Determine the (X, Y) coordinate at the center of the cell enclosing the given text.  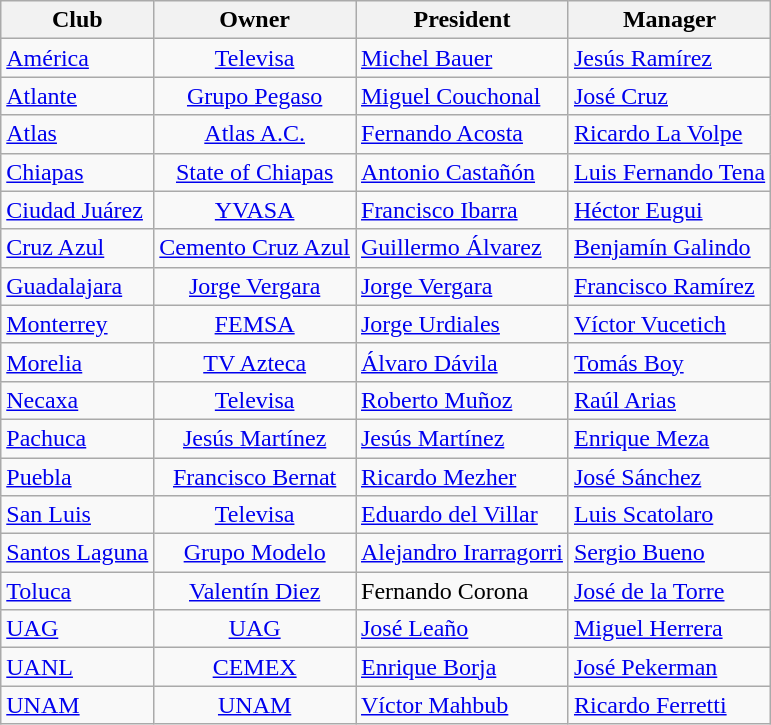
José Sánchez (669, 477)
Necaxa (78, 400)
Morelia (78, 362)
Luis Scatolaro (669, 515)
Chiapas (78, 172)
Pachuca (78, 438)
Raúl Arias (669, 400)
FEMSA (255, 324)
Guadalajara (78, 286)
Miguel Herrera (669, 629)
CEMEX (255, 667)
Jesús Ramírez (669, 58)
San Luis (78, 515)
Grupo Modelo (255, 553)
Toluca (78, 591)
Atlas (78, 134)
Valentín Diez (255, 591)
Fernando Corona (462, 591)
Antonio Castañón (462, 172)
Víctor Vucetich (669, 324)
Ricardo La Volpe (669, 134)
José Cruz (669, 96)
Ciudad Juárez (78, 210)
Luis Fernando Tena (669, 172)
José de la Torre (669, 591)
Cruz Azul (78, 248)
Francisco Bernat (255, 477)
Roberto Muñoz (462, 400)
State of Chiapas (255, 172)
UANL (78, 667)
TV Azteca (255, 362)
Ricardo Ferretti (669, 705)
Alejandro Irarragorri (462, 553)
Francisco Ibarra (462, 210)
Cemento Cruz Azul (255, 248)
Atlas A.C. (255, 134)
Sergio Bueno (669, 553)
Santos Laguna (78, 553)
Víctor Mahbub (462, 705)
Álvaro Dávila (462, 362)
Owner (255, 20)
Tomás Boy (669, 362)
Francisco Ramírez (669, 286)
José Pekerman (669, 667)
Monterrey (78, 324)
América (78, 58)
José Leaño (462, 629)
Enrique Meza (669, 438)
Michel Bauer (462, 58)
Benjamín Galindo (669, 248)
Guillermo Álvarez (462, 248)
Puebla (78, 477)
Enrique Borja (462, 667)
Atlante (78, 96)
Ricardo Mezher (462, 477)
Héctor Eugui (669, 210)
Club (78, 20)
Jorge Urdiales (462, 324)
Eduardo del Villar (462, 515)
YVASA (255, 210)
President (462, 20)
Manager (669, 20)
Grupo Pegaso (255, 96)
Miguel Couchonal (462, 96)
Fernando Acosta (462, 134)
